Return the [x, y] coordinate for the center point of the cell that contains the specified text.  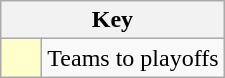
Key [112, 20]
Teams to playoffs [133, 58]
